Extract the [x, y] coordinate from the center of the cell holding the provided text.  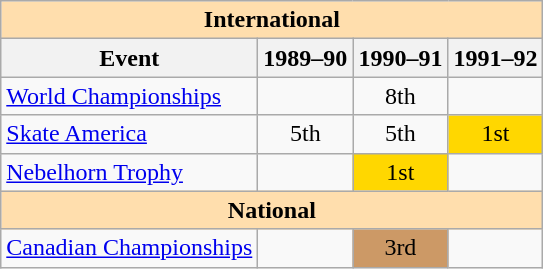
1990–91 [400, 58]
National [272, 210]
World Championships [130, 96]
Canadian Championships [130, 248]
1989–90 [306, 58]
Nebelhorn Trophy [130, 172]
3rd [400, 248]
8th [400, 96]
Event [130, 58]
1991–92 [496, 58]
Skate America [130, 134]
International [272, 20]
